From the cell containing the given text, extract its center point as [X, Y] coordinate. 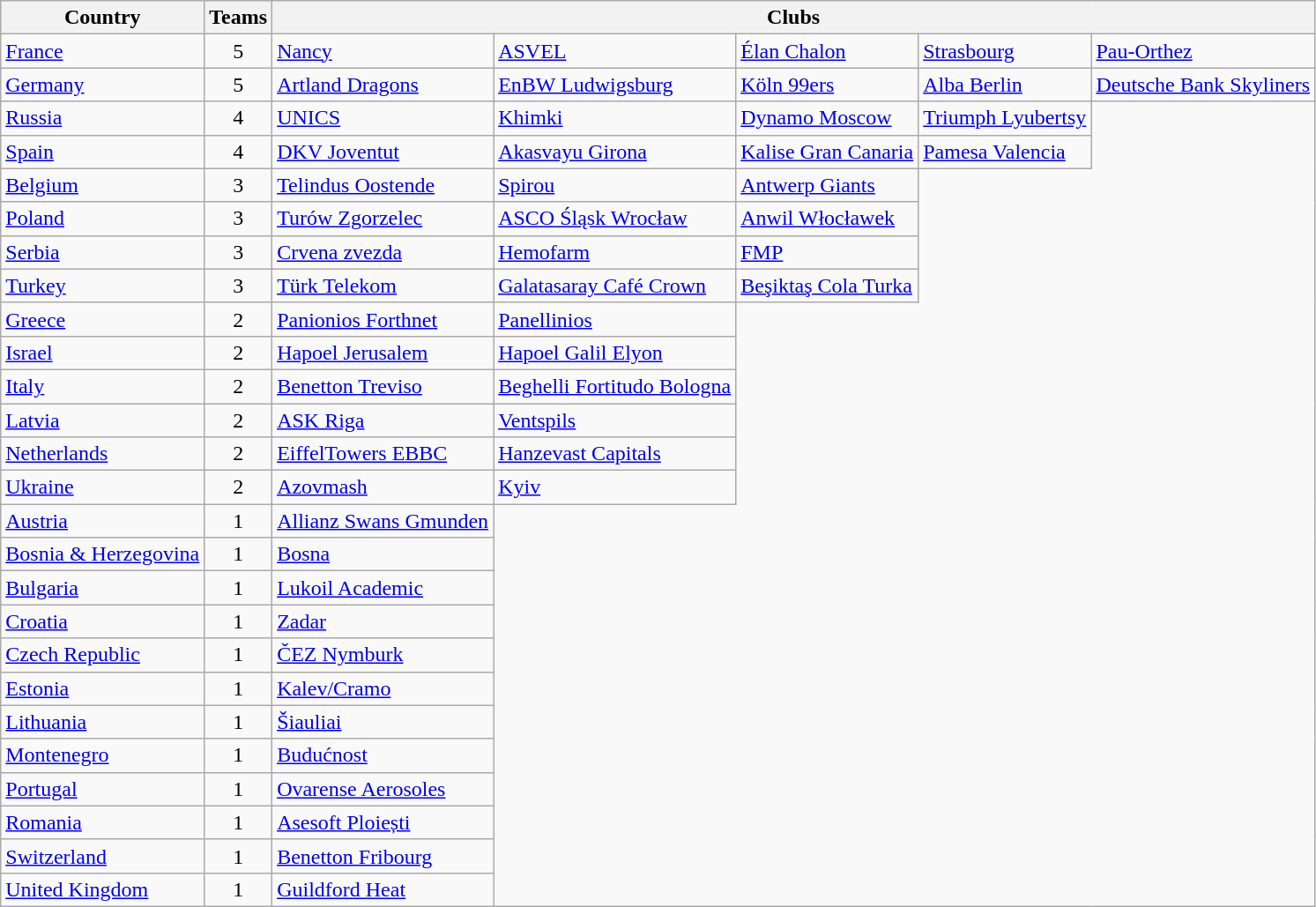
Country [102, 18]
Élan Chalon [827, 51]
Poland [102, 219]
EiffelTowers EBBC [383, 454]
Kyiv [615, 487]
Nancy [383, 51]
Switzerland [102, 856]
Bosna [383, 554]
Lukoil Academic [383, 588]
Montenegro [102, 755]
Portugal [102, 789]
Zadar [383, 621]
Serbia [102, 252]
EnBW Ludwigsburg [615, 85]
Crvena zvezda [383, 252]
Romania [102, 822]
Bulgaria [102, 588]
Hapoel Jerusalem [383, 353]
Azovmash [383, 487]
Greece [102, 319]
Budućnost [383, 755]
Benetton Fribourg [383, 856]
Akasvayu Girona [615, 152]
Artland Dragons [383, 85]
Bosnia & Herzegovina [102, 554]
ASVEL [615, 51]
Beşiktaş Cola Turka [827, 286]
Panellinios [615, 319]
Deutsche Bank Skyliners [1203, 85]
Allianz Swans Gmunden [383, 521]
Italy [102, 386]
Hapoel Galil Elyon [615, 353]
France [102, 51]
ASCO Śląsk Wrocław [615, 219]
Belgium [102, 185]
Beghelli Fortitudo Bologna [615, 386]
Germany [102, 85]
Kalev/Cramo [383, 688]
Latvia [102, 420]
Ventspils [615, 420]
Guildford Heat [383, 889]
Köln 99ers [827, 85]
Lithuania [102, 722]
United Kingdom [102, 889]
Šiauliai [383, 722]
Spain [102, 152]
Alba Berlin [1005, 85]
ASK Riga [383, 420]
Israel [102, 353]
Pau-Orthez [1203, 51]
DKV Joventut [383, 152]
Telindus Oostende [383, 185]
Dynamo Moscow [827, 118]
Clubs [793, 18]
Ovarense Aerosoles [383, 789]
Teams [238, 18]
Khimki [615, 118]
Galatasaray Café Crown [615, 286]
Antwerp Giants [827, 185]
Spirou [615, 185]
Pamesa Valencia [1005, 152]
Estonia [102, 688]
Kalise Gran Canaria [827, 152]
Turkey [102, 286]
FMP [827, 252]
Strasbourg [1005, 51]
ČEZ Nymburk [383, 655]
Croatia [102, 621]
Hanzevast Capitals [615, 454]
Hemofarm [615, 252]
Turów Zgorzelec [383, 219]
Türk Telekom [383, 286]
Ukraine [102, 487]
Czech Republic [102, 655]
Panionios Forthnet [383, 319]
Austria [102, 521]
Asesoft Ploiești [383, 822]
Russia [102, 118]
Anwil Włocławek [827, 219]
Benetton Treviso [383, 386]
UNICS [383, 118]
Netherlands [102, 454]
Triumph Lyubertsy [1005, 118]
